Pinpoint the cell where the given text exists, returning its (X, Y) midpoint coordinate. 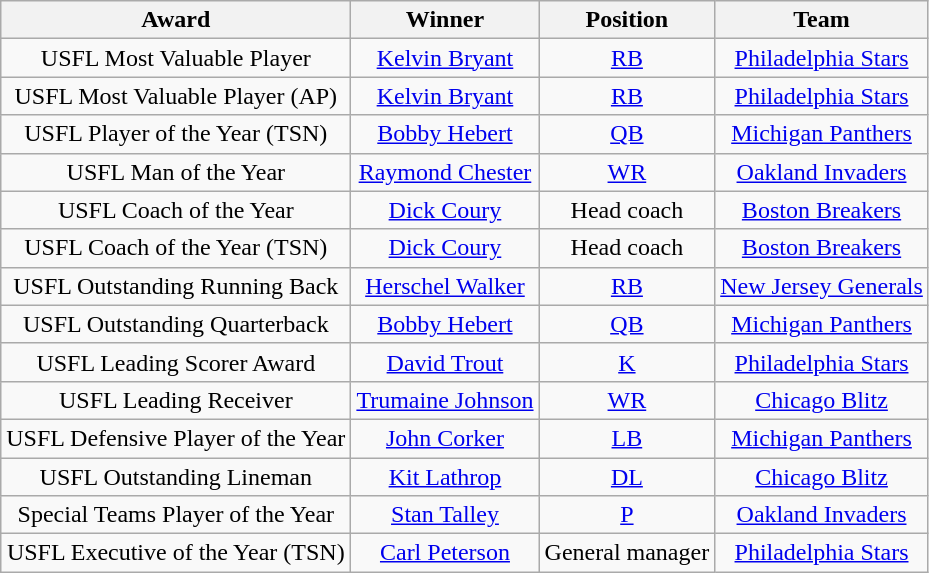
USFL Leading Receiver (176, 400)
USFL Player of the Year (TSN) (176, 134)
USFL Man of the Year (176, 172)
Award (176, 20)
Trumaine Johnson (445, 400)
P (627, 515)
Kit Lathrop (445, 477)
Position (627, 20)
LB (627, 438)
David Trout (445, 362)
USFL Outstanding Running Back (176, 286)
USFL Coach of the Year (TSN) (176, 248)
Carl Peterson (445, 553)
Stan Talley (445, 515)
Special Teams Player of the Year (176, 515)
USFL Executive of the Year (TSN) (176, 553)
K (627, 362)
Raymond Chester (445, 172)
USFL Leading Scorer Award (176, 362)
USFL Outstanding Quarterback (176, 324)
John Corker (445, 438)
USFL Defensive Player of the Year (176, 438)
Winner (445, 20)
General manager (627, 553)
USFL Coach of the Year (176, 210)
Team (822, 20)
USFL Most Valuable Player (AP) (176, 96)
USFL Most Valuable Player (176, 58)
DL (627, 477)
Herschel Walker (445, 286)
New Jersey Generals (822, 286)
USFL Outstanding Lineman (176, 477)
